Pinpoint the cell where the given text exists, returning its [x, y] midpoint coordinate. 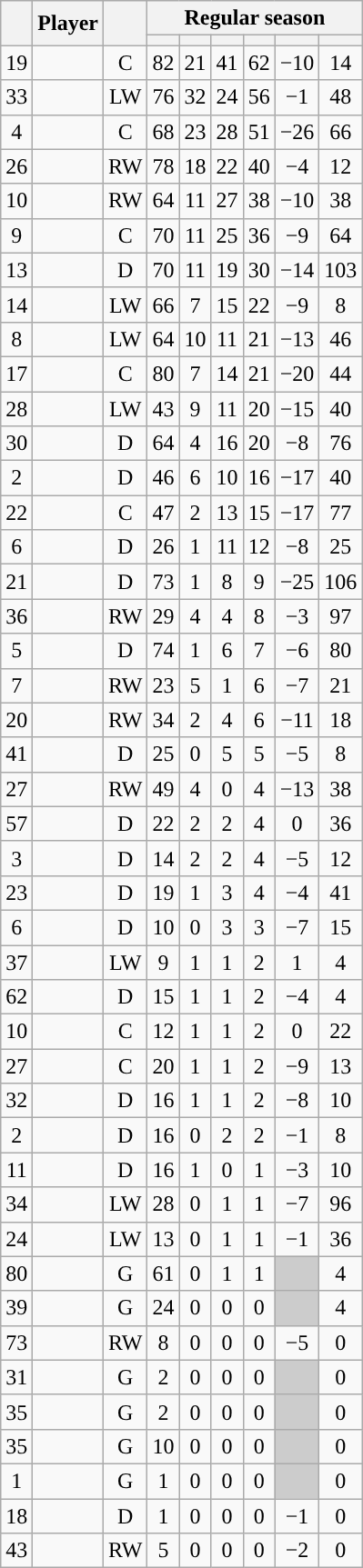
57 [16, 824]
51 [258, 132]
103 [340, 270]
33 [16, 97]
−25 [297, 582]
−14 [297, 270]
49 [164, 789]
Regular season [255, 18]
82 [164, 63]
Player [68, 24]
47 [164, 513]
29 [164, 616]
−15 [297, 408]
−2 [297, 1551]
31 [16, 1377]
77 [340, 513]
78 [164, 166]
17 [16, 374]
44 [340, 374]
−11 [297, 720]
−6 [297, 651]
74 [164, 651]
96 [340, 1204]
−20 [297, 374]
68 [164, 132]
39 [16, 1308]
48 [340, 97]
61 [164, 1273]
37 [16, 963]
56 [258, 97]
97 [340, 616]
106 [340, 582]
−26 [297, 132]
